From the cell containing the given text, extract its center point as [X, Y] coordinate. 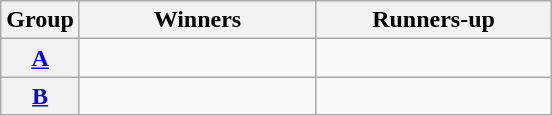
Group [40, 20]
Winners [197, 20]
A [40, 58]
B [40, 96]
Runners-up [433, 20]
